Find where the given text appears and provide that cell's center as (x, y) coordinate. 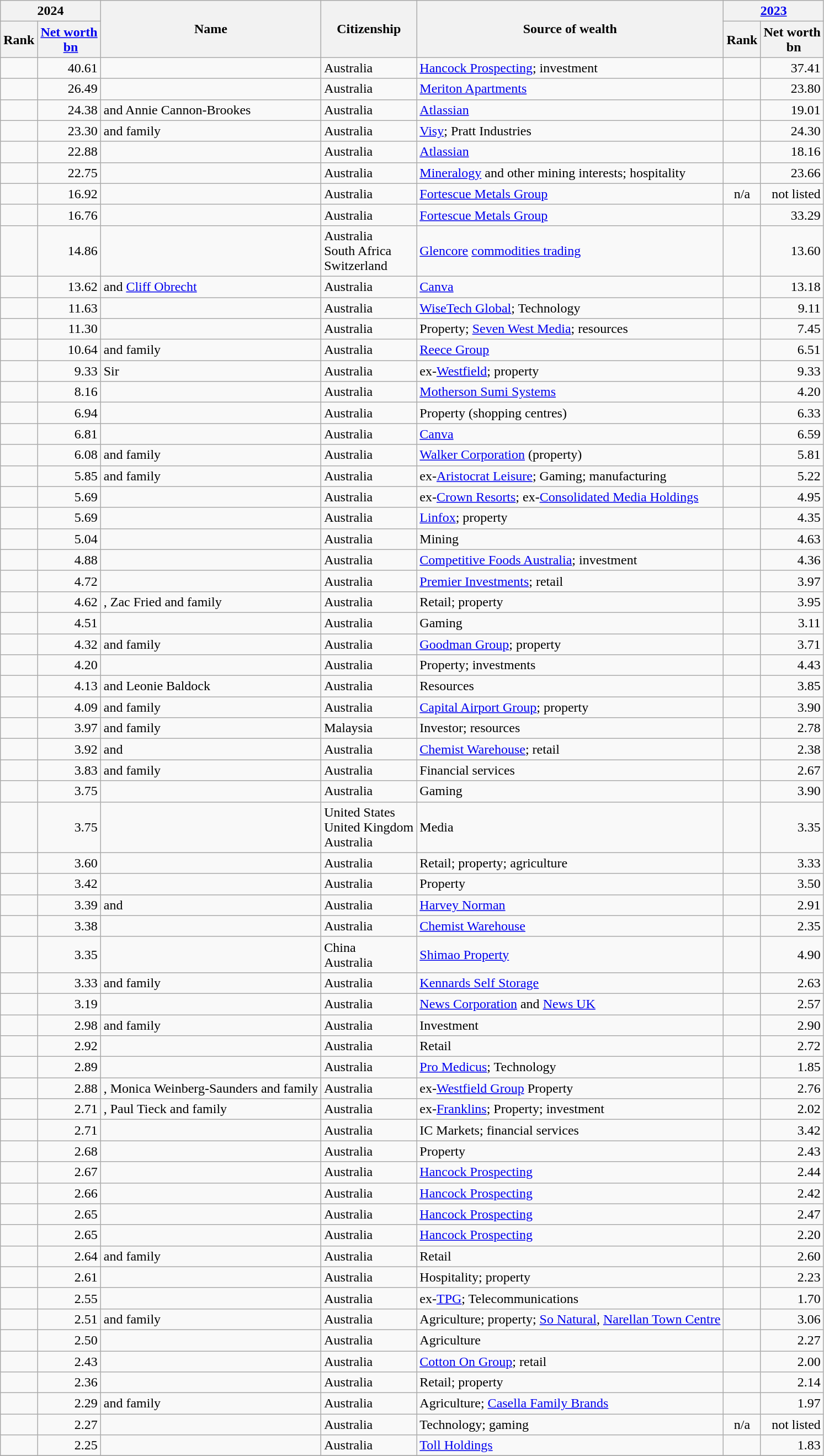
4.63 (792, 539)
3.11 (792, 623)
Agriculture; property; So Natural, Narellan Town Centre (570, 1319)
Investor; resources (570, 728)
Glencore commodities trading (570, 251)
4.43 (792, 665)
2.35 (792, 926)
6.08 (69, 455)
4.13 (69, 686)
Technology; gaming (570, 1425)
23.80 (792, 89)
Chemist Warehouse (570, 926)
ex-Aristocrat Leisure; Gaming; manufacturing (570, 476)
11.63 (69, 308)
Sir (211, 371)
Kennards Self Storage (570, 983)
4.90 (792, 954)
4.09 (69, 707)
4.88 (69, 560)
2.02 (792, 1109)
Property; investments (570, 665)
2.91 (792, 905)
3.19 (69, 1004)
, Paul Tieck and family (211, 1109)
2.00 (792, 1361)
Property; Seven West Media; resources (570, 329)
ex-Westfield; property (570, 371)
2.23 (792, 1277)
2.38 (792, 749)
Name (211, 29)
Financial services (570, 770)
Agriculture (570, 1340)
13.60 (792, 251)
Hospitality; property (570, 1277)
2.55 (69, 1298)
5.04 (69, 539)
19.01 (792, 110)
4.51 (69, 623)
6.59 (792, 434)
Mineralogy and other mining interests; hospitality (570, 173)
and Cliff Obrecht (211, 287)
2.44 (792, 1172)
Capital Airport Group; property (570, 707)
2.63 (792, 983)
Premier Investments; retail (570, 581)
Goodman Group; property (570, 644)
2.42 (792, 1193)
13.18 (792, 287)
WiseTech Global; Technology (570, 308)
13.62 (69, 287)
7.45 (792, 329)
and Leonie Baldock (211, 686)
4.35 (792, 518)
2.88 (69, 1088)
Agriculture; Casella Family Brands (570, 1404)
Meriton Apartments (570, 89)
3.38 (69, 926)
Hancock Prospecting; investment (570, 68)
Malaysia (369, 728)
ChinaAustralia (369, 954)
ex-Westfield Group Property (570, 1088)
and Annie Cannon-Brookes (211, 110)
Retail; property; agriculture (570, 863)
Harvey Norman (570, 905)
2.25 (69, 1446)
4.62 (69, 602)
2.98 (69, 1025)
2.72 (792, 1046)
3.95 (792, 602)
10.64 (69, 350)
23.66 (792, 173)
Toll Holdings (570, 1446)
2024 (51, 11)
Investment (570, 1025)
2.20 (792, 1235)
3.71 (792, 644)
2.68 (69, 1151)
4.72 (69, 581)
Pro Medicus; Technology (570, 1067)
Mining (570, 539)
Shimao Property (570, 954)
ex-Crown Resorts; ex-Consolidated Media Holdings (570, 497)
United StatesUnited KingdomAustralia (369, 827)
Visy; Pratt Industries (570, 131)
2.36 (69, 1383)
6.94 (69, 413)
Media (570, 827)
News Corporation and News UK (570, 1004)
AustraliaSouth AfricaSwitzerland (369, 251)
Citizenship (369, 29)
Reece Group (570, 350)
Cotton On Group; retail (570, 1361)
2.76 (792, 1088)
4.36 (792, 560)
2.78 (792, 728)
18.16 (792, 152)
2.90 (792, 1025)
14.86 (69, 251)
IC Markets; financial services (570, 1130)
2.57 (792, 1004)
24.38 (69, 110)
2.66 (69, 1193)
Linfox; property (570, 518)
Competitive Foods Australia; investment (570, 560)
16.76 (69, 215)
23.30 (69, 131)
22.88 (69, 152)
3.85 (792, 686)
3.06 (792, 1319)
2.60 (792, 1256)
, Zac Fried and family (211, 602)
3.60 (69, 863)
2.51 (69, 1319)
2.50 (69, 1340)
8.16 (69, 392)
Chemist Warehouse; retail (570, 749)
Source of wealth (570, 29)
ex-Franklins; Property; investment (570, 1109)
6.81 (69, 434)
2.92 (69, 1046)
24.30 (792, 131)
2.61 (69, 1277)
2.14 (792, 1383)
37.41 (792, 68)
ex-TPG; Telecommunications (570, 1298)
Walker Corporation (property) (570, 455)
26.49 (69, 89)
1.70 (792, 1298)
6.51 (792, 350)
1.83 (792, 1446)
Motherson Sumi Systems (570, 392)
Property (shopping centres) (570, 413)
1.85 (792, 1067)
9.11 (792, 308)
2.64 (69, 1256)
3.50 (792, 884)
33.29 (792, 215)
3.83 (69, 770)
1.97 (792, 1404)
2.29 (69, 1404)
3.92 (69, 749)
6.33 (792, 413)
5.85 (69, 476)
Resources (570, 686)
11.30 (69, 329)
3.39 (69, 905)
2.47 (792, 1214)
4.95 (792, 497)
40.61 (69, 68)
4.32 (69, 644)
2.89 (69, 1067)
, Monica Weinberg-Saunders and family (211, 1088)
5.22 (792, 476)
22.75 (69, 173)
5.81 (792, 455)
16.92 (69, 194)
2023 (774, 11)
